Provide the [X, Y] coordinate of the cell's center where the given text is located.  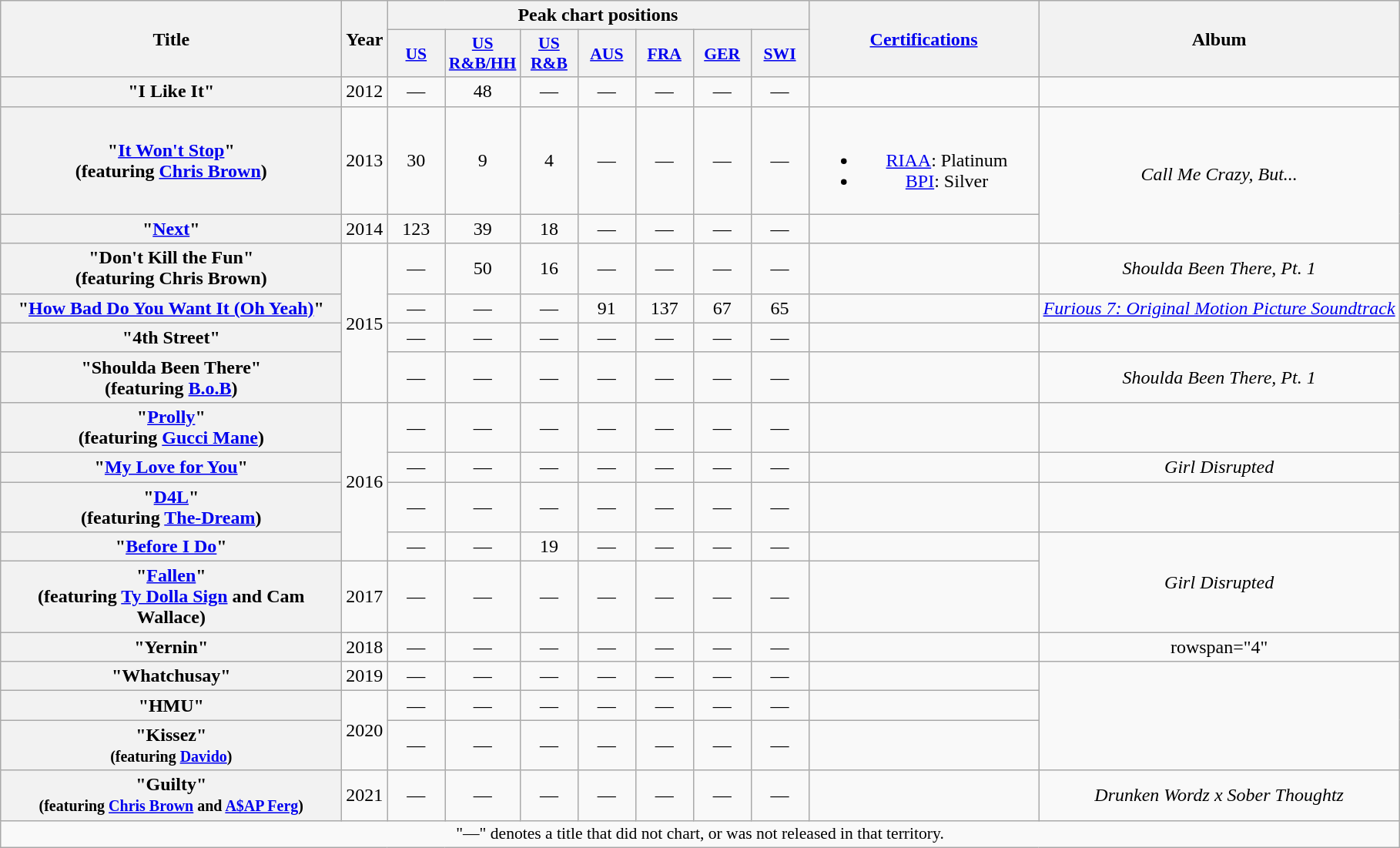
Call Me Crazy, But... [1219, 175]
"—" denotes a title that did not chart, or was not released in that territory. [700, 834]
Year [365, 39]
Album [1219, 39]
"Next" [171, 229]
2014 [365, 229]
"D4L"(featuring The-Dream) [171, 507]
123 [416, 229]
4 [548, 160]
"I Like It" [171, 92]
"4th Street" [171, 337]
18 [548, 229]
"Don't Kill the Fun"(featuring Chris Brown) [171, 268]
"Yernin" [171, 647]
Drunken Wordz x Sober Thoughtz [1219, 795]
67 [722, 308]
SWI [779, 54]
"It Won't Stop"(featuring Chris Brown) [171, 160]
"Before I Do" [171, 547]
"HMU" [171, 706]
"Whatchusay" [171, 676]
Peak chart positions [598, 15]
"Shoulda Been There"(featuring B.o.B) [171, 377]
Title [171, 39]
"Guilty"(featuring Chris Brown and A$AP Ferg) [171, 795]
2018 [365, 647]
2015 [365, 323]
"How Bad Do You Want It (Oh Yeah)" [171, 308]
16 [548, 268]
Certifications [924, 39]
RIAA: PlatinumBPI: Silver [924, 160]
39 [483, 229]
91 [607, 308]
2013 [365, 160]
"Kissez"(featuring Davido) [171, 746]
2017 [365, 597]
"Fallen"(featuring Ty Dolla Sign and Cam Wallace) [171, 597]
48 [483, 92]
rowspan="4" [1219, 647]
US R&B/HH [483, 54]
AUS [607, 54]
137 [664, 308]
2012 [365, 92]
Furious 7: Original Motion Picture Soundtrack [1219, 308]
50 [483, 268]
2021 [365, 795]
"Prolly"(featuring Gucci Mane) [171, 427]
65 [779, 308]
19 [548, 547]
FRA [664, 54]
30 [416, 160]
GER [722, 54]
"My Love for You" [171, 467]
US [416, 54]
2019 [365, 676]
2016 [365, 481]
9 [483, 160]
2020 [365, 730]
US R&B [548, 54]
